Extract the [X, Y] coordinate from the center of the cell holding the provided text.  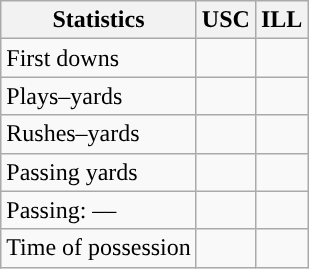
ILL [281, 20]
Plays–yards [99, 96]
USC [226, 20]
Time of possession [99, 248]
Rushes–yards [99, 134]
Statistics [99, 20]
Passing yards [99, 172]
First downs [99, 58]
Passing: –– [99, 210]
